Detect which cell encompasses the target text, then output its [x, y] center coordinate. 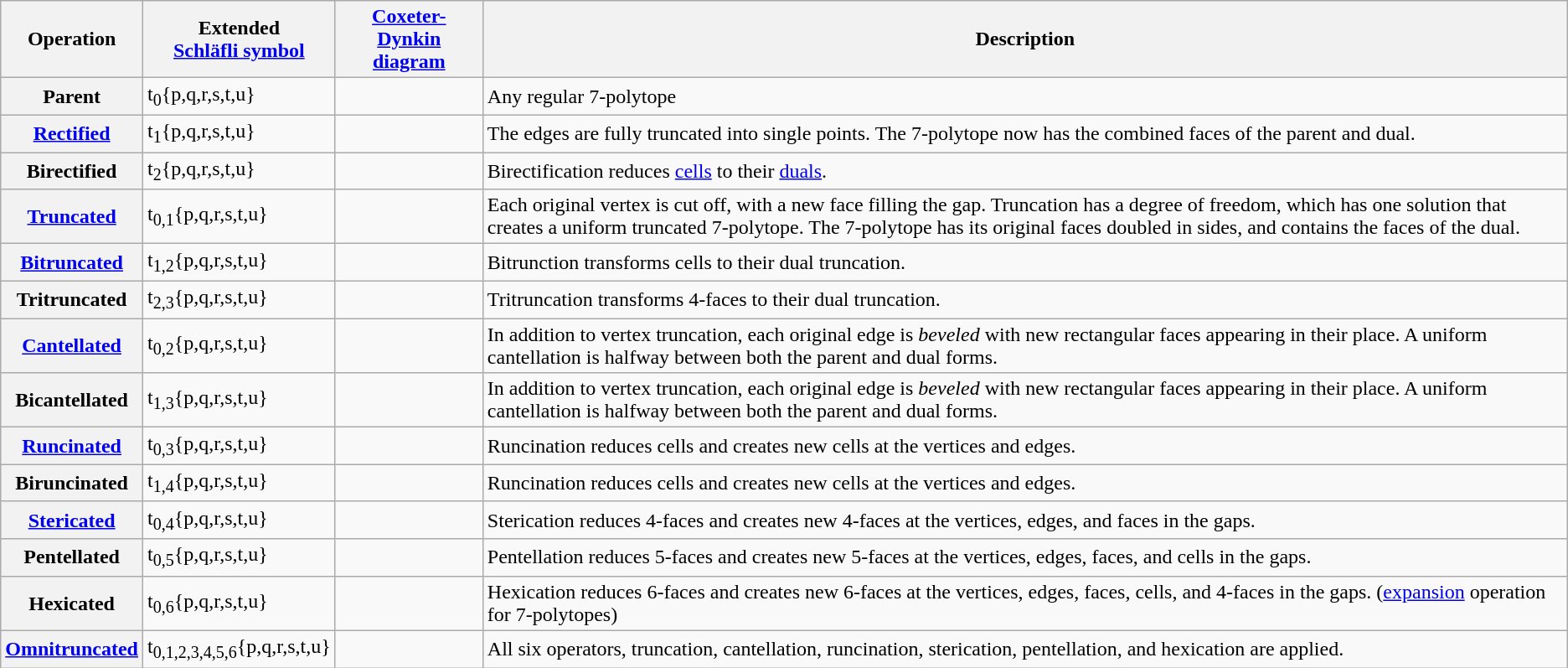
Coxeter-Dynkindiagram [409, 39]
t1,2{p,q,r,s,t,u} [239, 262]
Runcinated [72, 446]
Sterication reduces 4-faces and creates new 4-faces at the vertices, edges, and faces in the gaps. [1025, 520]
Operation [72, 39]
t0,6{p,q,r,s,t,u} [239, 603]
Bitrunction transforms cells to their dual truncation. [1025, 262]
t0,1,2,3,4,5,6{p,q,r,s,t,u} [239, 649]
Bitruncated [72, 262]
Any regular 7-polytope [1025, 96]
Description [1025, 39]
Hexicated [72, 603]
t2,3{p,q,r,s,t,u} [239, 299]
t0,1{p,q,r,s,t,u} [239, 216]
Stericated [72, 520]
t0,5{p,q,r,s,t,u} [239, 557]
Biruncinated [72, 483]
t0,3{p,q,r,s,t,u} [239, 446]
Parent [72, 96]
Birectification reduces cells to their duals. [1025, 171]
Omnitruncated [72, 649]
Cantellated [72, 345]
Rectified [72, 133]
t1{p,q,r,s,t,u} [239, 133]
All six operators, truncation, cantellation, runcination, sterication, pentellation, and hexication are applied. [1025, 649]
Tritruncation transforms 4-faces to their dual truncation. [1025, 299]
t0{p,q,r,s,t,u} [239, 96]
Truncated [72, 216]
Pentellation reduces 5-faces and creates new 5-faces at the vertices, edges, faces, and cells in the gaps. [1025, 557]
Birectified [72, 171]
Tritruncated [72, 299]
t0,4{p,q,r,s,t,u} [239, 520]
t2{p,q,r,s,t,u} [239, 171]
t1,4{p,q,r,s,t,u} [239, 483]
t0,2{p,q,r,s,t,u} [239, 345]
Pentellated [72, 557]
The edges are fully truncated into single points. The 7-polytope now has the combined faces of the parent and dual. [1025, 133]
ExtendedSchläfli symbol [239, 39]
Bicantellated [72, 401]
t1,3{p,q,r,s,t,u} [239, 401]
